Find where the given text appears and provide that cell's center as [x, y] coordinate. 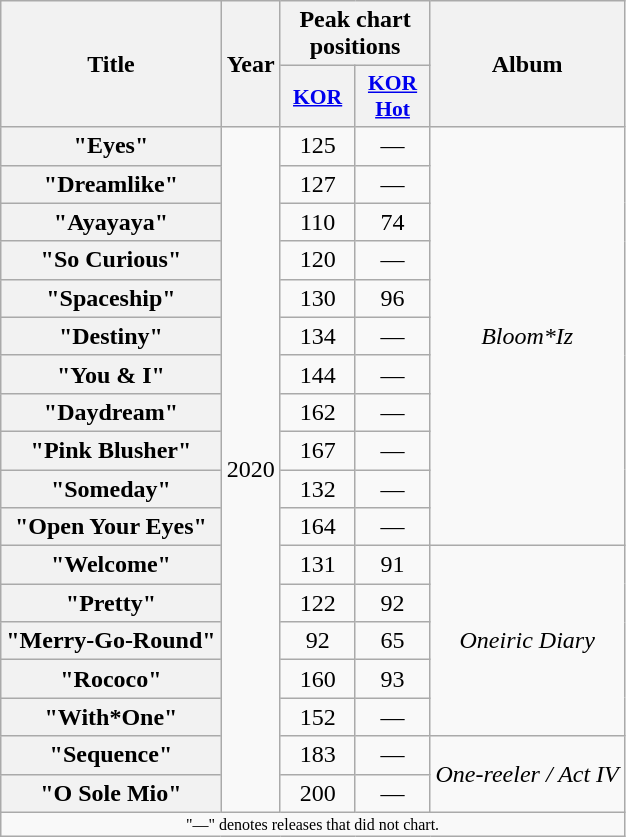
2020 [250, 470]
Year [250, 64]
KOR [318, 96]
Album [527, 64]
"—" denotes releases that did not chart. [313, 824]
"Pink Blusher" [111, 450]
"You & I" [111, 374]
91 [392, 565]
65 [392, 641]
130 [318, 298]
96 [392, 298]
160 [318, 679]
110 [318, 222]
"So Curious" [111, 260]
167 [318, 450]
"Open Your Eyes" [111, 527]
One-reeler / Act IV [527, 774]
134 [318, 336]
"Welcome" [111, 565]
"Rococo" [111, 679]
Bloom*Iz [527, 336]
"With*One" [111, 717]
200 [318, 793]
93 [392, 679]
"Spaceship" [111, 298]
KORHot [392, 96]
162 [318, 412]
"Daydream" [111, 412]
125 [318, 146]
"O Sole Mio" [111, 793]
"Pretty" [111, 603]
127 [318, 184]
131 [318, 565]
Peak chart positions [355, 34]
"Destiny" [111, 336]
74 [392, 222]
183 [318, 755]
"Merry-Go-Round" [111, 641]
Title [111, 64]
144 [318, 374]
122 [318, 603]
"Sequence" [111, 755]
"Eyes" [111, 146]
Oneiric Diary [527, 641]
120 [318, 260]
"Someday" [111, 489]
"Dreamlike" [111, 184]
164 [318, 527]
152 [318, 717]
"Ayayaya" [111, 222]
132 [318, 489]
